Capture the cell that displays the provided text and extract its [X, Y] central coordinate. 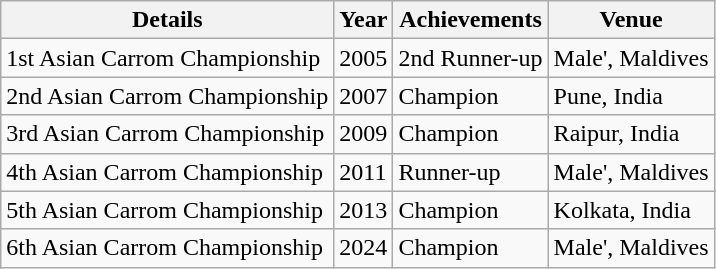
2nd Asian Carrom Championship [168, 96]
6th Asian Carrom Championship [168, 248]
Year [364, 20]
4th Asian Carrom Championship [168, 172]
1st Asian Carrom Championship [168, 58]
2005 [364, 58]
Details [168, 20]
Runner-up [470, 172]
Venue [631, 20]
2nd Runner-up [470, 58]
5th Asian Carrom Championship [168, 210]
2011 [364, 172]
3rd Asian Carrom Championship [168, 134]
Kolkata, India [631, 210]
Pune, India [631, 96]
Raipur, India [631, 134]
2009 [364, 134]
2013 [364, 210]
2007 [364, 96]
Achievements [470, 20]
2024 [364, 248]
